Return the [X, Y] coordinate for the center point of the cell that contains the specified text.  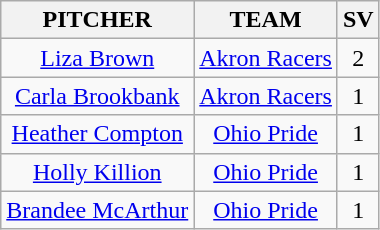
Brandee McArthur [98, 210]
TEAM [266, 20]
Carla Brookbank [98, 96]
SV [358, 20]
Holly Killion [98, 172]
PITCHER [98, 20]
2 [358, 58]
Heather Compton [98, 134]
Liza Brown [98, 58]
